Determine the (x, y) coordinate at the center of the cell enclosing the given text.  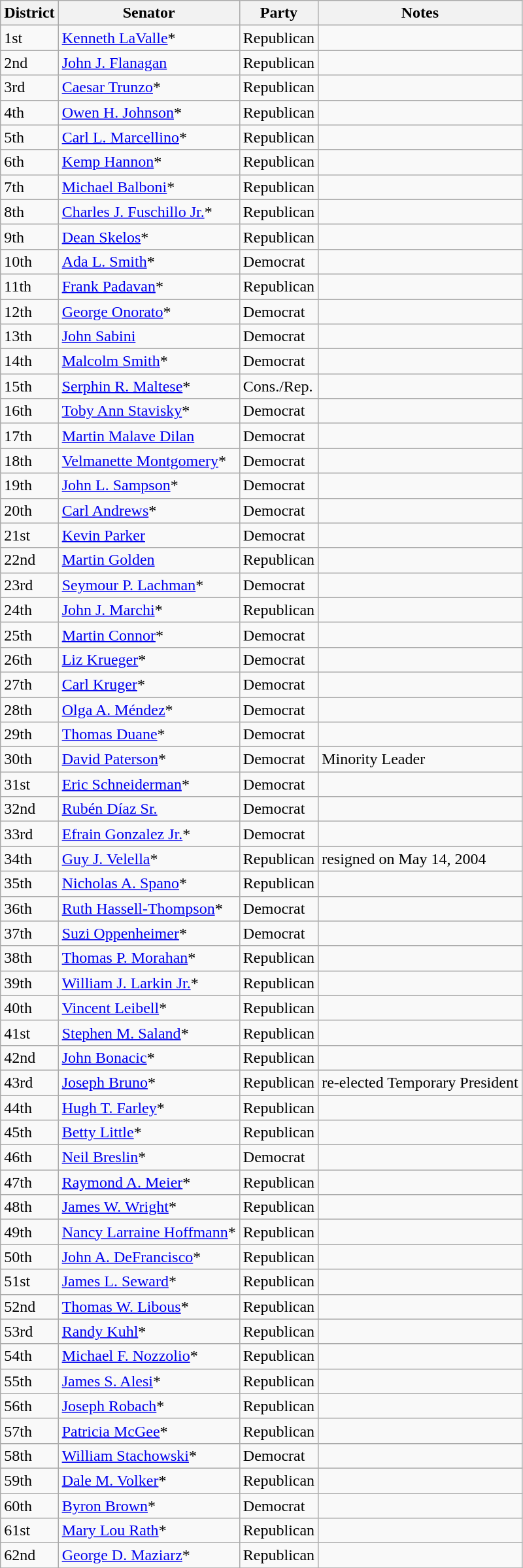
Kenneth LaValle* (149, 38)
Frank Padavan* (149, 286)
John Sabini (149, 337)
Michael Balboni* (149, 187)
26th (29, 659)
59th (29, 1480)
16th (29, 411)
50th (29, 1257)
Guy J. Velella* (149, 859)
2nd (29, 63)
55th (29, 1381)
John J. Flanagan (149, 63)
Owen H. Johnson* (149, 112)
58th (29, 1456)
4th (29, 112)
John J. Marchi* (149, 610)
27th (29, 684)
James S. Alesi* (149, 1381)
8th (29, 212)
David Paterson* (149, 759)
Stephen M. Saland* (149, 1033)
James L. Seward* (149, 1282)
Randy Kuhl* (149, 1331)
Caesar Trunzo* (149, 88)
14th (29, 361)
29th (29, 735)
Suzi Oppenheimer* (149, 933)
Seymour P. Lachman* (149, 585)
3rd (29, 88)
Patricia McGee* (149, 1431)
Raymond A. Meier* (149, 1182)
Joseph Bruno* (149, 1082)
Ruth Hassell-Thompson* (149, 909)
William J. Larkin Jr.* (149, 983)
46th (29, 1158)
Carl L. Marcellino* (149, 137)
Liz Krueger* (149, 659)
56th (29, 1406)
Michael F. Nozzolio* (149, 1356)
Charles J. Fuschillo Jr.* (149, 212)
30th (29, 759)
Efrain Gonzalez Jr.* (149, 834)
William Stachowski* (149, 1456)
52nd (29, 1307)
Betty Little* (149, 1133)
28th (29, 709)
Byron Brown* (149, 1505)
10th (29, 261)
33rd (29, 834)
Nicholas A. Spano* (149, 884)
32nd (29, 809)
11th (29, 286)
Party (278, 13)
54th (29, 1356)
37th (29, 933)
Martin Connor* (149, 635)
George D. Maziarz* (149, 1556)
Kevin Parker (149, 535)
22nd (29, 560)
23rd (29, 585)
Eric Schneiderman* (149, 784)
6th (29, 162)
Thomas Duane* (149, 735)
5th (29, 137)
9th (29, 237)
36th (29, 909)
47th (29, 1182)
Dale M. Volker* (149, 1480)
61st (29, 1531)
George Onorato* (149, 312)
25th (29, 635)
Carl Kruger* (149, 684)
Carl Andrews* (149, 510)
15th (29, 386)
43rd (29, 1082)
34th (29, 859)
resigned on May 14, 2004 (420, 859)
Serphin R. Maltese* (149, 386)
24th (29, 610)
60th (29, 1505)
41st (29, 1033)
Toby Ann Stavisky* (149, 411)
Martin Golden (149, 560)
44th (29, 1108)
51st (29, 1282)
Olga A. Méndez* (149, 709)
35th (29, 884)
Neil Breslin* (149, 1158)
Rubén Díaz Sr. (149, 809)
Joseph Robach* (149, 1406)
John L. Sampson* (149, 486)
49th (29, 1232)
7th (29, 187)
re-elected Temporary President (420, 1082)
18th (29, 461)
62nd (29, 1556)
38th (29, 958)
20th (29, 510)
Senator (149, 13)
Minority Leader (420, 759)
19th (29, 486)
1st (29, 38)
40th (29, 1008)
Cons./Rep. (278, 386)
Ada L. Smith* (149, 261)
13th (29, 337)
53rd (29, 1331)
Mary Lou Rath* (149, 1531)
31st (29, 784)
Nancy Larraine Hoffmann* (149, 1232)
District (29, 13)
Vincent Leibell* (149, 1008)
45th (29, 1133)
Thomas P. Morahan* (149, 958)
Hugh T. Farley* (149, 1108)
John A. DeFrancisco* (149, 1257)
Dean Skelos* (149, 237)
Thomas W. Libous* (149, 1307)
Malcolm Smith* (149, 361)
17th (29, 436)
Velmanette Montgomery* (149, 461)
39th (29, 983)
Notes (420, 13)
John Bonacic* (149, 1058)
James W. Wright* (149, 1207)
Martin Malave Dilan (149, 436)
21st (29, 535)
57th (29, 1431)
12th (29, 312)
48th (29, 1207)
42nd (29, 1058)
Kemp Hannon* (149, 162)
